Pinpoint the cell where the given text exists, returning its (x, y) midpoint coordinate. 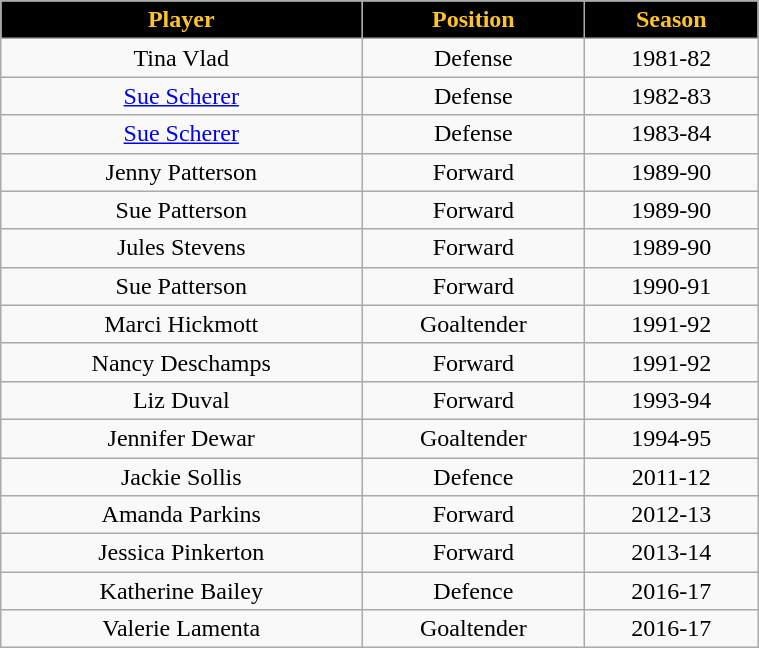
Jackie Sollis (182, 477)
2012-13 (672, 515)
1990-91 (672, 286)
Amanda Parkins (182, 515)
Liz Duval (182, 400)
Valerie Lamenta (182, 629)
Katherine Bailey (182, 591)
Season (672, 20)
Jules Stevens (182, 248)
Jennifer Dewar (182, 438)
1993-94 (672, 400)
Nancy Deschamps (182, 362)
2013-14 (672, 553)
1983-84 (672, 134)
Player (182, 20)
Position (474, 20)
2011-12 (672, 477)
1982-83 (672, 96)
Jenny Patterson (182, 172)
Tina Vlad (182, 58)
1981-82 (672, 58)
1994-95 (672, 438)
Marci Hickmott (182, 324)
Jessica Pinkerton (182, 553)
